Search for the cell housing the specified text and yield its (x, y) center coordinate. 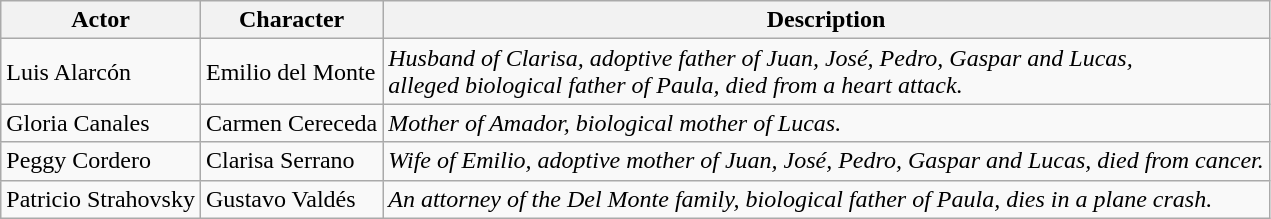
Wife of Emilio, adoptive mother of Juan, José, Pedro, Gaspar and Lucas, died from cancer. (826, 161)
Character (291, 20)
Actor (101, 20)
Gloria Canales (101, 123)
Description (826, 20)
Patricio Strahovsky (101, 199)
Peggy Cordero (101, 161)
Gustavo Valdés (291, 199)
Emilio del Monte (291, 72)
Clarisa Serrano (291, 161)
An attorney of the Del Monte family, biological father of Paula, dies in a plane crash. (826, 199)
Husband of Clarisa, adoptive father of Juan, José, Pedro, Gaspar and Lucas, alleged biological father of Paula, died from a heart attack. (826, 72)
Luis Alarcón (101, 72)
Carmen Cereceda (291, 123)
Mother of Amador, biological mother of Lucas. (826, 123)
